Find where the given text appears and provide that cell's center as [x, y] coordinate. 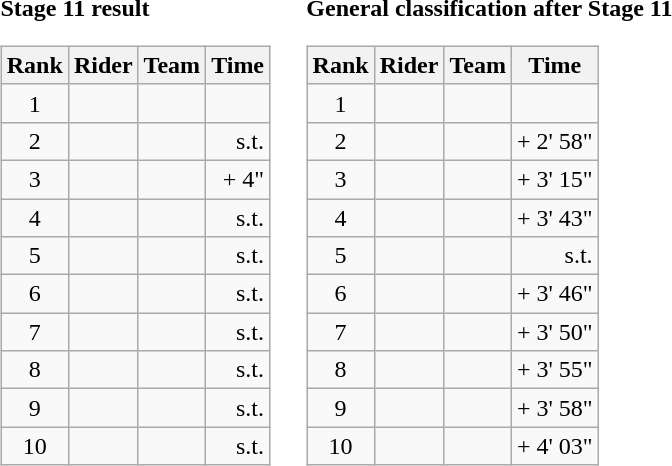
+ 3' 58" [554, 408]
+ 4' 03" [554, 446]
+ 4" [238, 179]
+ 3' 15" [554, 179]
+ 2' 58" [554, 141]
+ 3' 46" [554, 294]
+ 3' 43" [554, 217]
+ 3' 50" [554, 332]
+ 3' 55" [554, 370]
